Identify which cell holds the provided text, then report its (x, y) central coordinate. 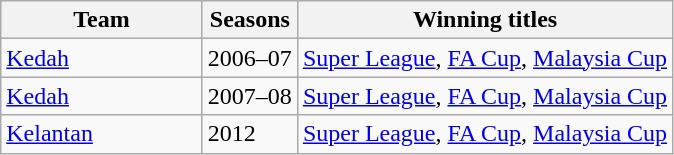
Winning titles (484, 20)
Seasons (250, 20)
2006–07 (250, 58)
2012 (250, 134)
Kelantan (102, 134)
Team (102, 20)
2007–08 (250, 96)
